Provide the (X, Y) coordinate of the cell's center where the given text is located.  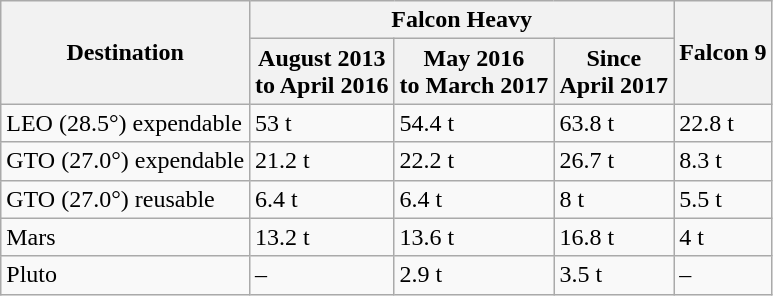
13.6 t (474, 237)
63.8 t (614, 123)
53 t (322, 123)
Destination (126, 52)
Mars (126, 237)
4 t (723, 237)
2.9 t (474, 275)
8 t (614, 199)
22.2 t (474, 161)
5.5 t (723, 199)
16.8 t (614, 237)
GTO (27.0°) expendable (126, 161)
Falcon Heavy (462, 20)
May 2016to March 2017 (474, 72)
3.5 t (614, 275)
13.2 t (322, 237)
Falcon 9 (723, 52)
August 2013to April 2016 (322, 72)
Pluto (126, 275)
GTO (27.0°) reusable (126, 199)
54.4 t (474, 123)
26.7 t (614, 161)
8.3 t (723, 161)
LEO (28.5°) expendable (126, 123)
22.8 t (723, 123)
21.2 t (322, 161)
SinceApril 2017 (614, 72)
